Identify which cell holds the provided text, then report its [X, Y] central coordinate. 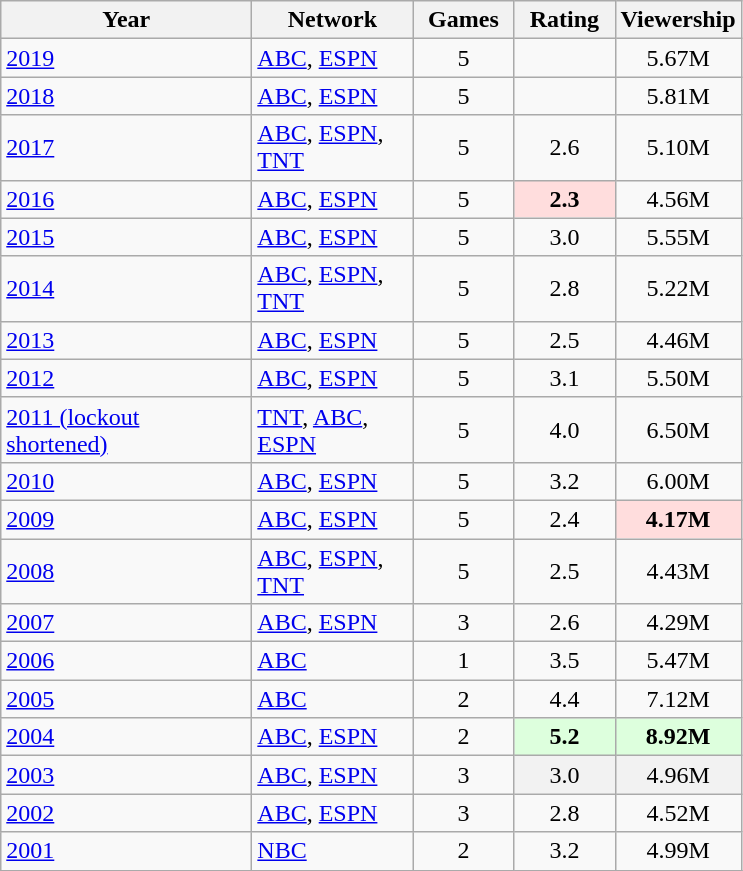
2012 [126, 378]
TNT, ABC, ESPN [332, 430]
4.29M [678, 623]
6.50M [678, 430]
Games [464, 20]
Year [126, 20]
2002 [126, 813]
2009 [126, 519]
3.1 [564, 378]
6.00M [678, 481]
NBC [332, 851]
5.50M [678, 378]
2011 (lockout shortened) [126, 430]
2015 [126, 237]
5.10M [678, 148]
2014 [126, 288]
4.99M [678, 851]
2016 [126, 199]
4.46M [678, 340]
4.52M [678, 813]
5.67M [678, 58]
1 [464, 661]
Viewership [678, 20]
5.55M [678, 237]
2007 [126, 623]
2.3 [564, 199]
2006 [126, 661]
2019 [126, 58]
4.43M [678, 570]
2018 [126, 96]
Network [332, 20]
7.12M [678, 699]
2017 [126, 148]
2.4 [564, 519]
4.96M [678, 775]
2008 [126, 570]
5.22M [678, 288]
4.56M [678, 199]
4.17M [678, 519]
2001 [126, 851]
Rating [564, 20]
4.4 [564, 699]
5.81M [678, 96]
2003 [126, 775]
2005 [126, 699]
5.2 [564, 737]
2010 [126, 481]
8.92M [678, 737]
5.47M [678, 661]
4.0 [564, 430]
2004 [126, 737]
3.5 [564, 661]
2013 [126, 340]
